Provide the (X, Y) coordinate of the cell's center where the given text is located.  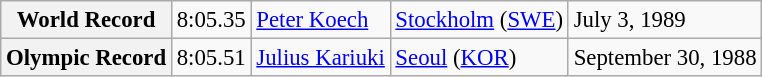
8:05.35 (211, 20)
July 3, 1989 (664, 20)
8:05.51 (211, 58)
Julius Kariuki (320, 58)
Olympic Record (86, 58)
Seoul (KOR) (479, 58)
Stockholm (SWE) (479, 20)
Peter Koech (320, 20)
World Record (86, 20)
September 30, 1988 (664, 58)
